From the cell containing the given text, extract its center point as (x, y) coordinate. 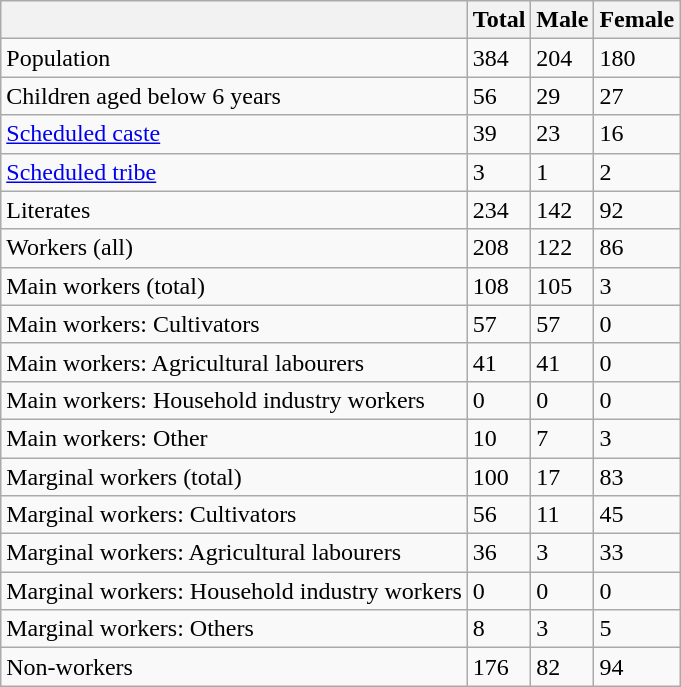
83 (637, 477)
105 (562, 286)
82 (562, 667)
11 (562, 515)
Scheduled tribe (234, 172)
180 (637, 58)
33 (637, 553)
Children aged below 6 years (234, 96)
Marginal workers: Household industry workers (234, 591)
5 (637, 629)
234 (499, 210)
92 (637, 210)
Female (637, 20)
Male (562, 20)
Main workers (total) (234, 286)
Workers (all) (234, 248)
122 (562, 248)
23 (562, 134)
Marginal workers: Agricultural labourers (234, 553)
94 (637, 667)
142 (562, 210)
7 (562, 438)
384 (499, 58)
208 (499, 248)
29 (562, 96)
Marginal workers (total) (234, 477)
Scheduled caste (234, 134)
Non-workers (234, 667)
10 (499, 438)
1 (562, 172)
39 (499, 134)
Main workers: Cultivators (234, 324)
Main workers: Other (234, 438)
Main workers: Agricultural labourers (234, 362)
Main workers: Household industry workers (234, 400)
Marginal workers: Cultivators (234, 515)
Literates (234, 210)
100 (499, 477)
45 (637, 515)
16 (637, 134)
108 (499, 286)
27 (637, 96)
8 (499, 629)
Population (234, 58)
Marginal workers: Others (234, 629)
176 (499, 667)
204 (562, 58)
17 (562, 477)
Total (499, 20)
2 (637, 172)
36 (499, 553)
86 (637, 248)
